Determine the (X, Y) coordinate at the center of the cell enclosing the given text.  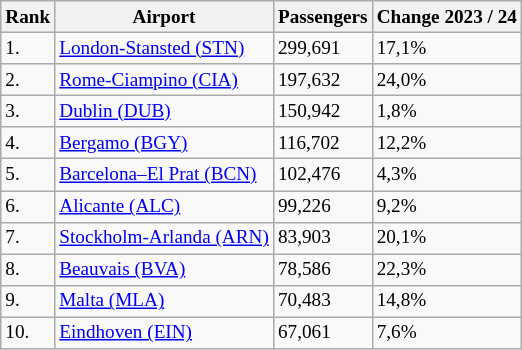
78,586 (322, 270)
116,702 (322, 143)
9,2% (446, 206)
Stockholm-Arlanda (ARN) (164, 238)
8. (28, 270)
Barcelona–El Prat (BCN) (164, 175)
4. (28, 143)
20,1% (446, 238)
1,8% (446, 111)
70,483 (322, 301)
99,226 (322, 206)
Rank (28, 17)
Alicante (ALC) (164, 206)
24,0% (446, 80)
Dublin (DUB) (164, 111)
10. (28, 333)
Rome-Ciampino (CIA) (164, 80)
7,6% (446, 333)
Airport (164, 17)
Malta (MLA) (164, 301)
150,942 (322, 111)
299,691 (322, 48)
6. (28, 206)
Beauvais (BVA) (164, 270)
12,2% (446, 143)
67,061 (322, 333)
4,3% (446, 175)
London-Stansted (STN) (164, 48)
17,1% (446, 48)
9. (28, 301)
7. (28, 238)
3. (28, 111)
14,8% (446, 301)
1. (28, 48)
Bergamo (BGY) (164, 143)
2. (28, 80)
102,476 (322, 175)
83,903 (322, 238)
Change 2023 / 24 (446, 17)
Eindhoven (EIN) (164, 333)
Passengers (322, 17)
197,632 (322, 80)
22,3% (446, 270)
5. (28, 175)
